For the text-containing cell, return its midpoint in (x, y) coordinate format. 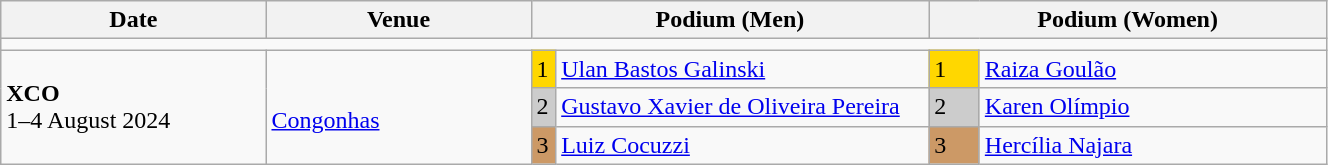
Hercília Najara (1152, 145)
Date (134, 20)
XCO 1–4 August 2024 (134, 107)
Gustavo Xavier de Oliveira Pereira (742, 107)
Raiza Goulão (1152, 69)
Podium (Men) (730, 20)
Luiz Cocuzzi (742, 145)
Congonhas (398, 107)
Ulan Bastos Galinski (742, 69)
Karen Olímpio (1152, 107)
Venue (398, 20)
Podium (Women) (1128, 20)
